Output the [x, y] coordinate of the center of the cell containing the given text.  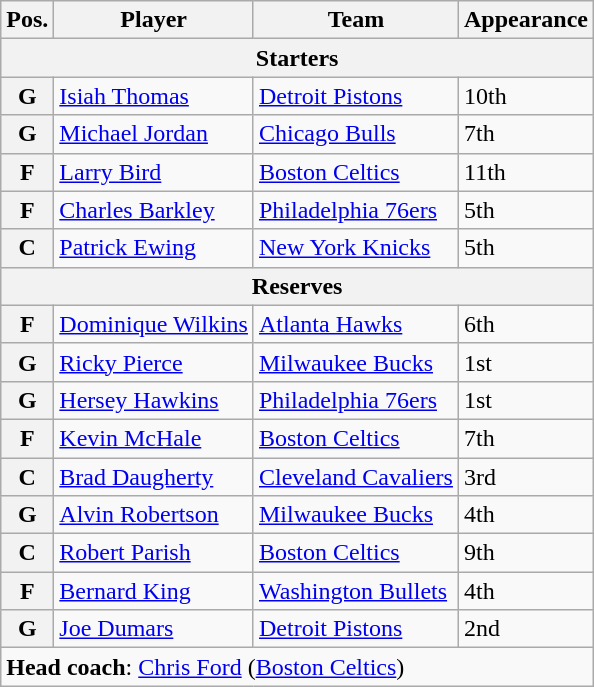
Charles Barkley [154, 210]
Washington Bullets [356, 591]
Dominique Wilkins [154, 324]
2nd [526, 629]
6th [526, 324]
Team [356, 20]
Appearance [526, 20]
Chicago Bulls [356, 134]
New York Knicks [356, 248]
Alvin Robertson [154, 515]
Patrick Ewing [154, 248]
Player [154, 20]
Hersey Hawkins [154, 400]
Ricky Pierce [154, 362]
Joe Dumars [154, 629]
Larry Bird [154, 172]
9th [526, 553]
Head coach: Chris Ford (Boston Celtics) [298, 667]
11th [526, 172]
Michael Jordan [154, 134]
Pos. [28, 20]
Kevin McHale [154, 438]
3rd [526, 477]
Isiah Thomas [154, 96]
Robert Parish [154, 553]
Starters [298, 58]
Reserves [298, 286]
Atlanta Hawks [356, 324]
Brad Daugherty [154, 477]
Cleveland Cavaliers [356, 477]
Bernard King [154, 591]
10th [526, 96]
